Return the (x, y) coordinate for the center point of the cell that contains the specified text.  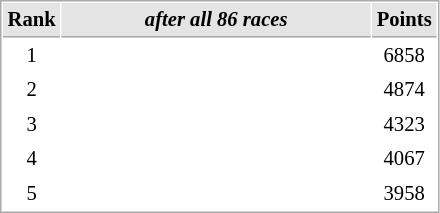
after all 86 races (216, 20)
6858 (404, 56)
3958 (404, 194)
4874 (404, 90)
2 (32, 90)
1 (32, 56)
4323 (404, 124)
4067 (404, 158)
Points (404, 20)
5 (32, 194)
4 (32, 158)
Rank (32, 20)
3 (32, 124)
